Capture the cell that displays the provided text and extract its (x, y) central coordinate. 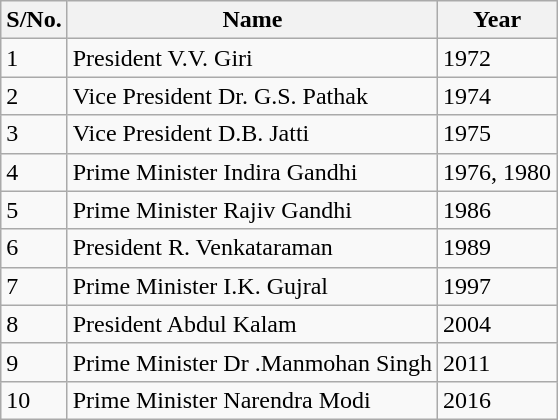
9 (34, 362)
1986 (498, 210)
1974 (498, 96)
4 (34, 172)
2 (34, 96)
1972 (498, 58)
President R. Venkataraman (252, 248)
2011 (498, 362)
7 (34, 286)
2004 (498, 324)
Vice President Dr. G.S. Pathak (252, 96)
1 (34, 58)
Year (498, 20)
1975 (498, 134)
President Abdul Kalam (252, 324)
S/No. (34, 20)
1989 (498, 248)
1976, 1980 (498, 172)
2016 (498, 400)
Prime Minister Rajiv Gandhi (252, 210)
Prime Minister I.K. Gujral (252, 286)
Name (252, 20)
Prime Minister Dr .Manmohan Singh (252, 362)
Prime Minister Narendra Modi (252, 400)
1997 (498, 286)
President V.V. Giri (252, 58)
Vice President D.B. Jatti (252, 134)
6 (34, 248)
8 (34, 324)
5 (34, 210)
Prime Minister Indira Gandhi (252, 172)
3 (34, 134)
10 (34, 400)
